Return [X, Y] of the center of cell containing provided text 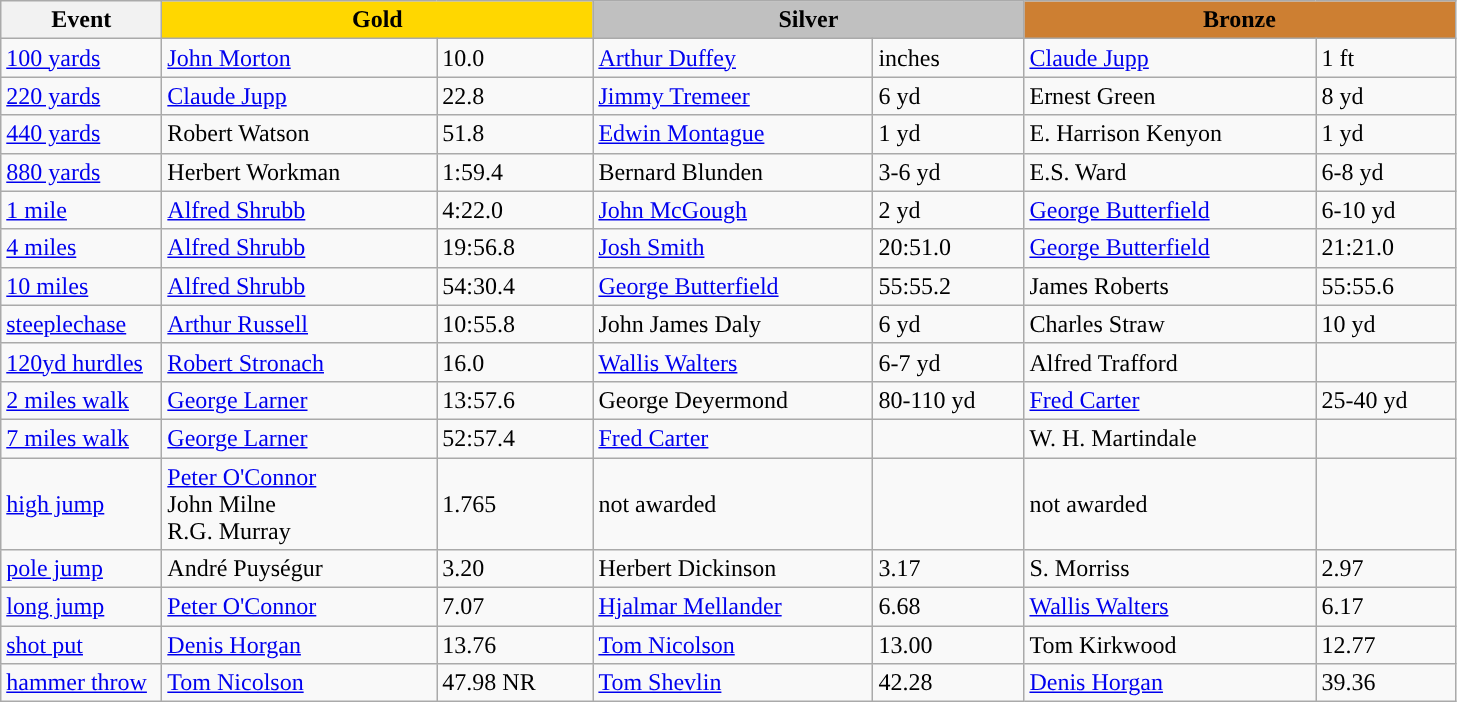
3.17 [948, 569]
Josh Smith [733, 248]
W. H. Martindale [1170, 438]
Tom Kirkwood [1170, 645]
55:55.2 [948, 286]
220 yards [82, 96]
1 ft [1386, 58]
8 yd [1386, 96]
pole jump [82, 569]
6-10 yd [1386, 210]
120yd hurdles [82, 362]
4:22.0 [515, 210]
6-7 yd [948, 362]
13.76 [515, 645]
19:56.8 [515, 248]
52:57.4 [515, 438]
Arthur Russell [300, 324]
Bernard Blunden [733, 172]
Arthur Duffey [733, 58]
E.S. Ward [1170, 172]
2.97 [1386, 569]
39.36 [1386, 683]
inches [948, 58]
12.77 [1386, 645]
13:57.6 [515, 400]
3.20 [515, 569]
10 yd [1386, 324]
7.07 [515, 607]
Edwin Montague [733, 134]
George Deyermond [733, 400]
54:30.4 [515, 286]
47.98 NR [515, 683]
13.00 [948, 645]
440 yards [82, 134]
E. Harrison Kenyon [1170, 134]
10.0 [515, 58]
10:55.8 [515, 324]
James Roberts [1170, 286]
Gold [378, 20]
Robert Watson [300, 134]
6.17 [1386, 607]
Herbert Dickinson [733, 569]
55:55.6 [1386, 286]
Ernest Green [1170, 96]
Peter O'Connor John Milne R.G. Murray [300, 504]
Bronze [1240, 20]
John McGough [733, 210]
1.765 [515, 504]
Charles Straw [1170, 324]
22.8 [515, 96]
6.68 [948, 607]
John Morton [300, 58]
2 yd [948, 210]
42.28 [948, 683]
100 yards [82, 58]
high jump [82, 504]
21:21.0 [1386, 248]
Hjalmar Mellander [733, 607]
Alfred Trafford [1170, 362]
1 mile [82, 210]
André Puységur [300, 569]
shot put [82, 645]
1:59.4 [515, 172]
John James Daly [733, 324]
51.8 [515, 134]
4 miles [82, 248]
S. Morriss [1170, 569]
2 miles walk [82, 400]
long jump [82, 607]
Robert Stronach [300, 362]
880 yards [82, 172]
Jimmy Tremeer [733, 96]
Herbert Workman [300, 172]
Tom Shevlin [733, 683]
7 miles walk [82, 438]
25-40 yd [1386, 400]
steeplechase [82, 324]
3-6 yd [948, 172]
hammer throw [82, 683]
10 miles [82, 286]
16.0 [515, 362]
6-8 yd [1386, 172]
Silver [808, 20]
Peter O'Connor [300, 607]
20:51.0 [948, 248]
Event [82, 20]
80-110 yd [948, 400]
